Extract the [X, Y] coordinate from the center of the cell holding the provided text.  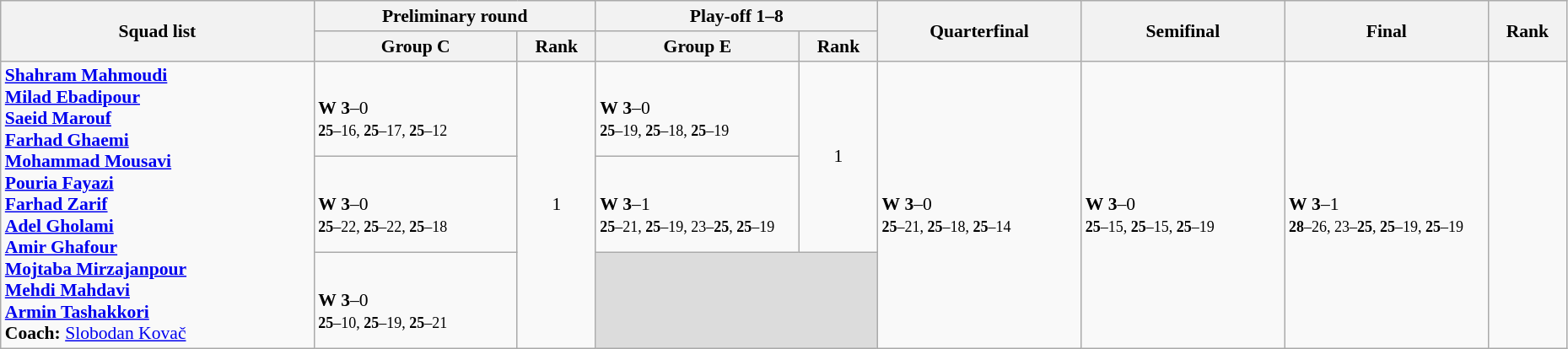
W 3–128–26, 23–25, 25–19, 25–19 [1387, 205]
W 3–025–21, 25–18, 25–14 [978, 205]
Semifinal [1183, 30]
W 3–025–19, 25–18, 25–19 [697, 109]
Squad list [157, 30]
W 3–025–22, 25–22, 25–18 [415, 205]
W 3–025–10, 25–19, 25–21 [415, 301]
Group C [415, 46]
W 3–025–15, 25–15, 25–19 [1183, 205]
Preliminary round [455, 16]
W 3–125–21, 25–19, 23–25, 25–19 [697, 205]
Play-off 1–8 [736, 16]
Group E [697, 46]
Quarterfinal [978, 30]
Final [1387, 30]
W 3–025–16, 25–17, 25–12 [415, 109]
